Pinpoint the cell where the given text exists, returning its [x, y] midpoint coordinate. 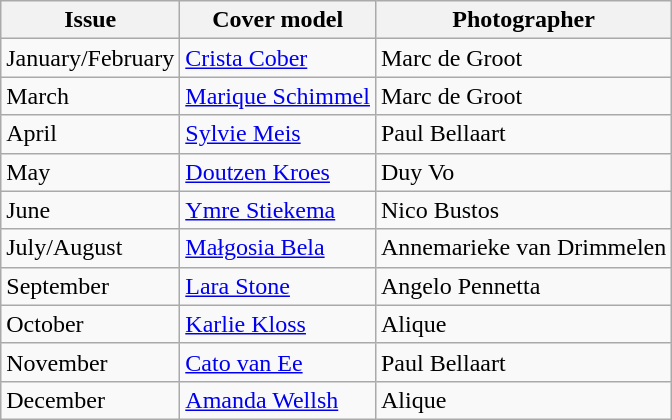
May [90, 172]
January/February [90, 58]
Sylvie Meis [278, 134]
Photographer [523, 20]
Duy Vo [523, 172]
December [90, 400]
Angelo Pennetta [523, 286]
Issue [90, 20]
March [90, 96]
September [90, 286]
June [90, 210]
Cato van Ee [278, 362]
Doutzen Kroes [278, 172]
Ymre Stiekema [278, 210]
November [90, 362]
Lara Stone [278, 286]
Annemarieke van Drimmelen [523, 248]
Marique Schimmel [278, 96]
Karlie Kloss [278, 324]
October [90, 324]
July/August [90, 248]
Crista Cober [278, 58]
Małgosia Bela [278, 248]
Amanda Wellsh [278, 400]
April [90, 134]
Cover model [278, 20]
Nico Bustos [523, 210]
